Detect which cell encompasses the target text, then output its (X, Y) center coordinate. 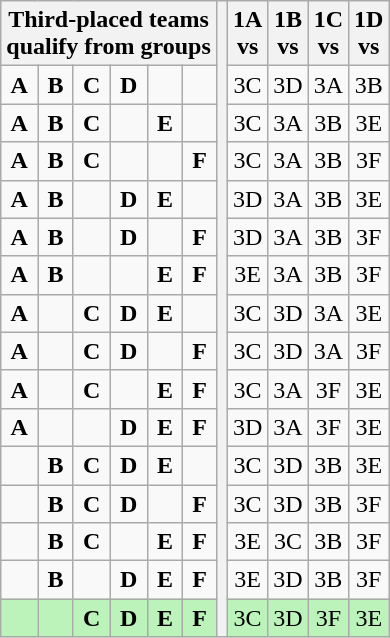
1Avs (247, 34)
1Bvs (288, 34)
1Cvs (328, 34)
1Dvs (369, 34)
Third-placed teamsqualify from groups (109, 34)
